Search for the cell housing the specified text and yield its (X, Y) center coordinate. 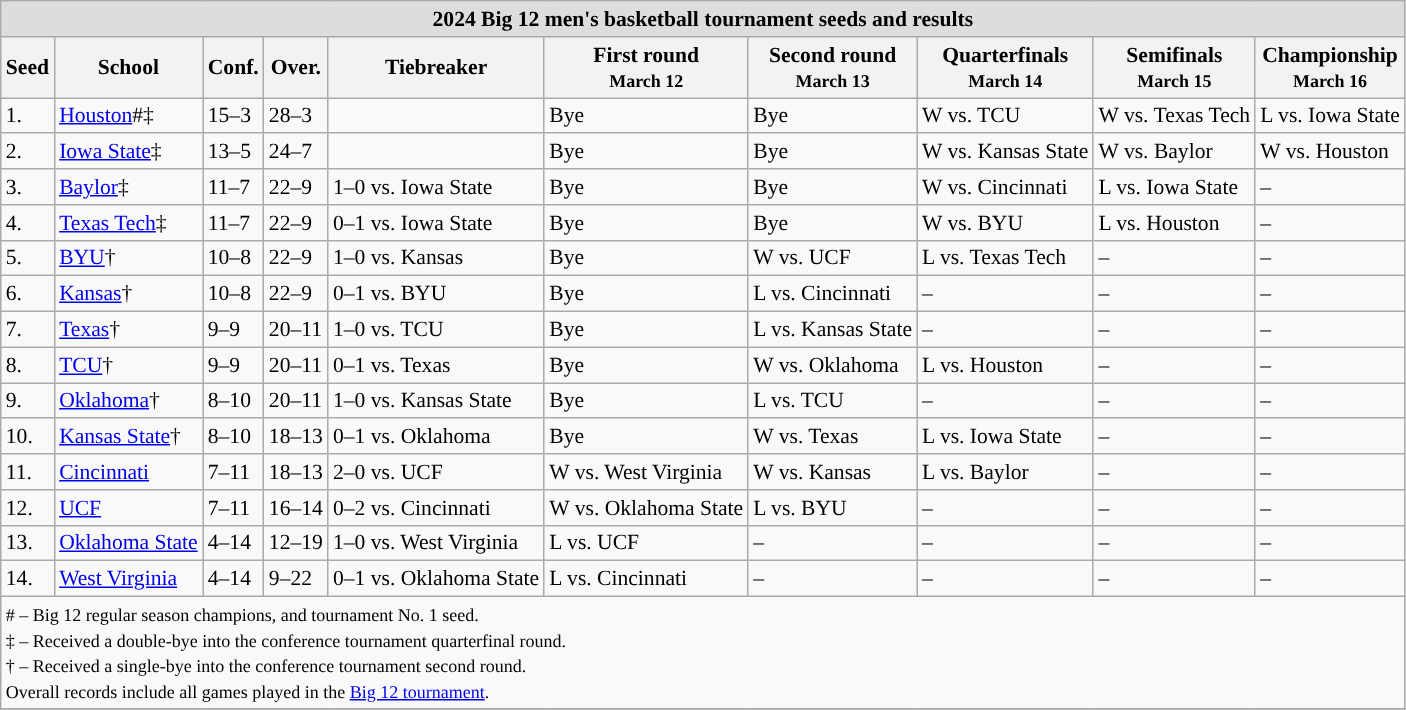
1–0 vs. TCU (436, 330)
2–0 vs. UCF (436, 472)
W vs. Houston (1330, 152)
0–1 vs. Texas (436, 365)
24–7 (296, 152)
8. (28, 365)
0–1 vs. Oklahoma (436, 437)
Over. (296, 68)
L vs. TCU (832, 401)
TCU† (128, 365)
Second roundMarch 13 (832, 68)
L vs. Texas Tech (1005, 258)
2. (28, 152)
W vs. Oklahoma State (646, 508)
W vs. West Virginia (646, 472)
4. (28, 223)
12–19 (296, 543)
School (128, 68)
W vs. UCF (832, 258)
9. (28, 401)
6. (28, 294)
Kansas† (128, 294)
L vs. BYU (832, 508)
SemifinalsMarch 15 (1174, 68)
5. (28, 258)
1–0 vs. Iowa State (436, 187)
L vs. UCF (646, 543)
W vs. Texas (832, 437)
W vs. Oklahoma (832, 365)
0–1 vs. BYU (436, 294)
10. (28, 437)
15–3 (234, 116)
W vs. BYU (1005, 223)
L vs. Kansas State (832, 330)
1–0 vs. Kansas (436, 258)
L vs. Baylor (1005, 472)
Seed (28, 68)
2024 Big 12 men's basketball tournament seeds and results (703, 19)
W vs. Texas Tech (1174, 116)
W vs. TCU (1005, 116)
13. (28, 543)
Houston#‡ (128, 116)
Texas† (128, 330)
1–0 vs. West Virginia (436, 543)
Baylor‡ (128, 187)
Iowa State‡ (128, 152)
1. (28, 116)
1–0 vs. Kansas State (436, 401)
BYU† (128, 258)
Oklahoma† (128, 401)
0–1 vs. Oklahoma State (436, 579)
Tiebreaker (436, 68)
First roundMarch 12 (646, 68)
0–2 vs. Cincinnati (436, 508)
13–5 (234, 152)
West Virginia (128, 579)
W vs. Baylor (1174, 152)
Conf. (234, 68)
0–1 vs. Iowa State (436, 223)
16–14 (296, 508)
14. (28, 579)
28–3 (296, 116)
12. (28, 508)
7. (28, 330)
9–22 (296, 579)
Cincinnati (128, 472)
ChampionshipMarch 16 (1330, 68)
W vs. Kansas State (1005, 152)
W vs. Cincinnati (1005, 187)
W vs. Kansas (832, 472)
Kansas State† (128, 437)
Texas Tech‡ (128, 223)
UCF (128, 508)
11. (28, 472)
3. (28, 187)
QuarterfinalsMarch 14 (1005, 68)
Oklahoma State (128, 543)
